Provide the (X, Y) coordinate of the cell's center where the given text is located.  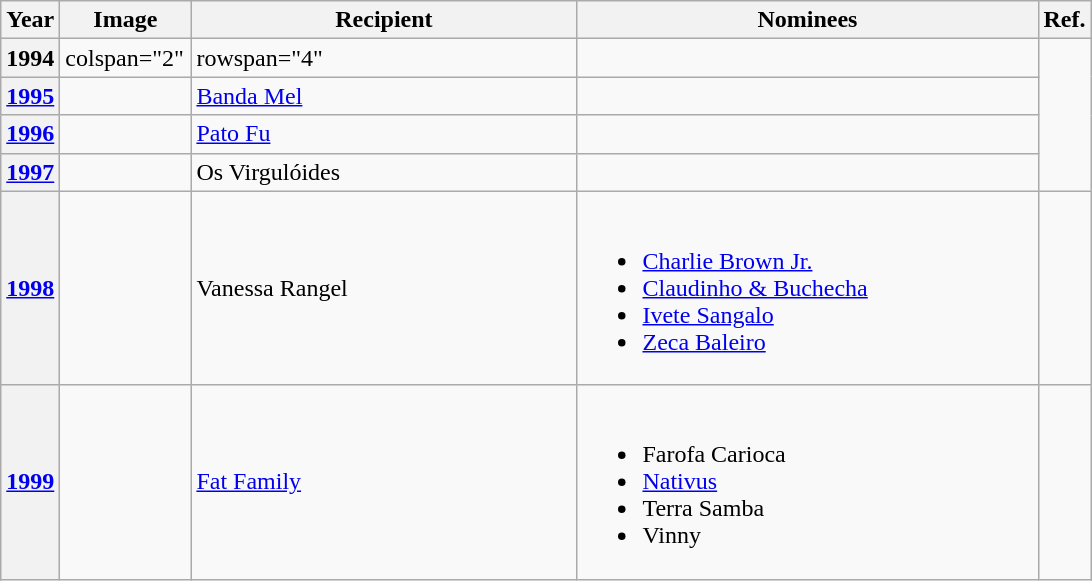
Pato Fu (384, 134)
Os Virgulóides (384, 172)
Vanessa Rangel (384, 288)
Recipient (384, 20)
Banda Mel (384, 96)
1994 (30, 58)
1998 (30, 288)
1997 (30, 172)
Year (30, 20)
Image (126, 20)
Charlie Brown Jr.Claudinho & BuchechaIvete SangaloZeca Baleiro (808, 288)
Farofa CariocaNativusTerra SambaVinny (808, 482)
colspan="2" (126, 58)
Nominees (808, 20)
Ref. (1064, 20)
1999 (30, 482)
Fat Family (384, 482)
1995 (30, 96)
rowspan="4" (384, 58)
1996 (30, 134)
